Provide the [x, y] coordinate of the cell's center where the given text is located.  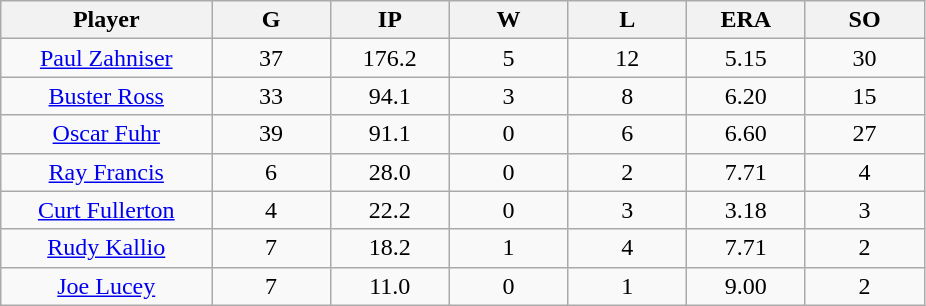
5 [508, 58]
91.1 [390, 134]
Rudy Kallio [106, 248]
11.0 [390, 286]
SO [864, 20]
Player [106, 20]
L [628, 20]
Joe Lucey [106, 286]
33 [272, 96]
W [508, 20]
3.18 [746, 210]
39 [272, 134]
28.0 [390, 172]
Paul Zahniser [106, 58]
6.20 [746, 96]
Oscar Fuhr [106, 134]
176.2 [390, 58]
5.15 [746, 58]
9.00 [746, 286]
94.1 [390, 96]
22.2 [390, 210]
Buster Ross [106, 96]
Ray Francis [106, 172]
IP [390, 20]
Curt Fullerton [106, 210]
18.2 [390, 248]
30 [864, 58]
12 [628, 58]
G [272, 20]
6.60 [746, 134]
37 [272, 58]
8 [628, 96]
27 [864, 134]
ERA [746, 20]
15 [864, 96]
